Return the [x, y] coordinate for the center point of the cell that contains the specified text.  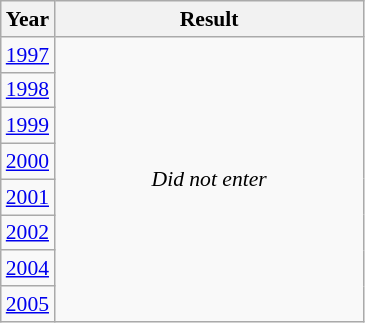
2004 [28, 269]
2002 [28, 233]
1997 [28, 55]
Did not enter [209, 180]
1998 [28, 90]
Result [209, 19]
1999 [28, 126]
2000 [28, 162]
2001 [28, 197]
2005 [28, 304]
Year [28, 19]
